Identify which cell holds the provided text, then report its (x, y) central coordinate. 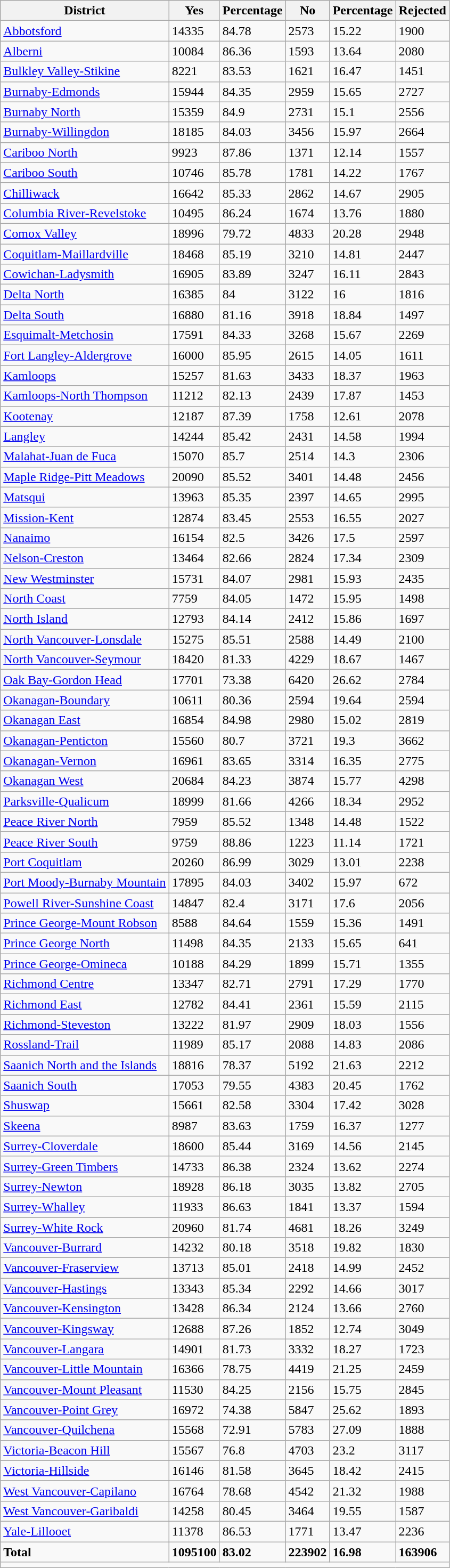
84 (252, 295)
72.91 (252, 1430)
Matsqui (85, 497)
16.11 (363, 274)
10611 (194, 700)
86.53 (252, 1531)
14.81 (363, 254)
13.82 (363, 1187)
Langley (85, 436)
Burnaby-Edmonds (85, 92)
15.22 (363, 31)
1963 (422, 376)
Rejected (422, 11)
14.65 (363, 497)
14.99 (363, 1268)
Richmond-Steveston (85, 1025)
3332 (308, 1349)
2306 (422, 457)
672 (422, 882)
81.16 (252, 315)
District (85, 11)
2412 (308, 619)
16.55 (363, 517)
14.66 (363, 1288)
83.89 (252, 274)
2553 (308, 517)
18.03 (363, 1025)
18.34 (363, 801)
18185 (194, 132)
2556 (422, 112)
13.01 (363, 862)
Peace River North (85, 822)
2843 (422, 274)
Prince George-Omineca (85, 964)
Peace River South (85, 842)
17053 (194, 1085)
80.7 (252, 741)
1852 (308, 1329)
10084 (194, 51)
13.76 (363, 213)
1830 (422, 1248)
17.6 (363, 903)
81.66 (252, 801)
17.87 (363, 396)
11212 (194, 396)
3117 (422, 1450)
3456 (308, 132)
Port Coquitlam (85, 862)
2145 (422, 1146)
81.63 (252, 376)
13.66 (363, 1309)
85.33 (252, 193)
16.47 (363, 71)
16385 (194, 295)
Cowichan-Ladysmith (85, 274)
85.78 (252, 173)
2952 (422, 801)
16.98 (363, 1552)
Oak Bay-Gordon Head (85, 680)
14.56 (363, 1146)
16961 (194, 761)
641 (422, 944)
Total (85, 1552)
2948 (422, 233)
1899 (308, 964)
1759 (308, 1126)
14.05 (363, 355)
1593 (308, 51)
1758 (308, 416)
1770 (422, 984)
84.98 (252, 720)
Comox Valley (85, 233)
2080 (422, 51)
2212 (422, 1065)
1498 (422, 599)
1893 (422, 1410)
West Vancouver-Garibaldi (85, 1511)
2124 (308, 1309)
1522 (422, 822)
Okanagan-Boundary (85, 700)
25.62 (363, 1410)
Surrey-White Rock (85, 1227)
13428 (194, 1309)
14847 (194, 903)
82.71 (252, 984)
14244 (194, 436)
13713 (194, 1268)
2292 (308, 1288)
10495 (194, 213)
12688 (194, 1329)
2775 (422, 761)
2731 (308, 112)
13.37 (363, 1207)
18.84 (363, 315)
2418 (308, 1268)
86.18 (252, 1187)
79.55 (252, 1085)
15.75 (363, 1390)
Shuswap (85, 1106)
9923 (194, 152)
3464 (308, 1511)
1497 (422, 315)
1472 (308, 599)
15.67 (363, 335)
Columbia River-Revelstoke (85, 213)
15.59 (363, 1004)
18.26 (363, 1227)
5783 (308, 1430)
14.49 (363, 639)
86.36 (252, 51)
Surrey-Newton (85, 1187)
1491 (422, 923)
8221 (194, 71)
86.99 (252, 862)
84.78 (252, 31)
Vancouver-Quilchena (85, 1430)
Fort Langley-Aldergrove (85, 355)
Delta North (85, 295)
85.42 (252, 436)
82.4 (252, 903)
6420 (308, 680)
80.45 (252, 1511)
21.32 (363, 1491)
18600 (194, 1146)
2615 (308, 355)
14901 (194, 1349)
West Vancouver-Capilano (85, 1491)
4229 (308, 660)
85.19 (252, 254)
16764 (194, 1491)
4419 (308, 1369)
3268 (308, 335)
17.42 (363, 1106)
2078 (422, 416)
2115 (422, 1004)
Vancouver-Little Mountain (85, 1369)
2995 (422, 497)
12.74 (363, 1329)
18928 (194, 1187)
20090 (194, 477)
1816 (422, 295)
2456 (422, 477)
18.42 (363, 1470)
18999 (194, 801)
10188 (194, 964)
Esquimalt-Metchosin (85, 335)
Vancouver-Mount Pleasant (85, 1390)
8987 (194, 1126)
10746 (194, 173)
1559 (308, 923)
85.17 (252, 1045)
78.37 (252, 1065)
2845 (422, 1390)
8588 (194, 923)
83.53 (252, 71)
14.22 (363, 173)
2981 (308, 578)
12782 (194, 1004)
2588 (308, 639)
Bulkley Valley-Stikine (85, 71)
Powell River-Sunshine Coast (85, 903)
11530 (194, 1390)
3314 (308, 761)
Victoria-Hillside (85, 1470)
15.86 (363, 619)
Okanagan-Vernon (85, 761)
15661 (194, 1106)
12187 (194, 416)
14.58 (363, 436)
7759 (194, 599)
81.58 (252, 1470)
2435 (422, 578)
5192 (308, 1065)
Mission-Kent (85, 517)
1697 (422, 619)
Saanich North and the Islands (85, 1065)
13.62 (363, 1166)
3169 (308, 1146)
Surrey-Green Timbers (85, 1166)
Okanagan East (85, 720)
14232 (194, 1248)
3402 (308, 882)
No (308, 11)
84.9 (252, 112)
85.7 (252, 457)
3721 (308, 741)
2784 (422, 680)
15070 (194, 457)
2862 (308, 193)
3247 (308, 274)
Nelson-Creston (85, 558)
2361 (308, 1004)
13963 (194, 497)
2447 (422, 254)
16880 (194, 315)
17.34 (363, 558)
15.71 (363, 964)
Cariboo North (85, 152)
2514 (308, 457)
83.02 (252, 1552)
3049 (422, 1329)
5847 (308, 1410)
Maple Ridge-Pitt Meadows (85, 477)
1556 (422, 1025)
1557 (422, 152)
17.5 (363, 538)
2439 (308, 396)
15.93 (363, 578)
Yale-Lillooet (85, 1531)
84.07 (252, 578)
1781 (308, 173)
16854 (194, 720)
Vancouver-Point Grey (85, 1410)
Delta South (85, 315)
87.86 (252, 152)
Vancouver-Fraserview (85, 1268)
3122 (308, 295)
2909 (308, 1025)
82.5 (252, 538)
3249 (422, 1227)
3171 (308, 903)
North Vancouver-Seymour (85, 660)
85.01 (252, 1268)
2824 (308, 558)
84.41 (252, 1004)
13222 (194, 1025)
Alberni (85, 51)
1371 (308, 152)
Vancouver-Kingsway (85, 1329)
16366 (194, 1369)
15.77 (363, 781)
163906 (422, 1552)
78.68 (252, 1491)
87.26 (252, 1329)
4298 (422, 781)
19.64 (363, 700)
20684 (194, 781)
83.63 (252, 1126)
4383 (308, 1085)
2415 (422, 1470)
Surrey-Cloverdale (85, 1146)
1723 (422, 1349)
1451 (422, 71)
Okanagan-Penticton (85, 741)
85.34 (252, 1288)
20.28 (363, 233)
Parksville-Qualicum (85, 801)
Prince George-Mount Robson (85, 923)
2027 (422, 517)
81.74 (252, 1227)
1841 (308, 1207)
86.63 (252, 1207)
1587 (422, 1511)
1721 (422, 842)
15731 (194, 578)
87.39 (252, 416)
11989 (194, 1045)
2056 (422, 903)
1880 (422, 213)
2819 (422, 720)
12874 (194, 517)
12.61 (363, 416)
3433 (308, 376)
3304 (308, 1106)
13.64 (363, 51)
Port Moody-Burnaby Mountain (85, 882)
4542 (308, 1491)
2664 (422, 132)
19.82 (363, 1248)
11378 (194, 1531)
15568 (194, 1430)
Burnaby North (85, 112)
1277 (422, 1126)
2705 (422, 1187)
2236 (422, 1531)
2397 (308, 497)
83.45 (252, 517)
Kamloops (85, 376)
83.65 (252, 761)
2324 (308, 1166)
86.34 (252, 1309)
2573 (308, 31)
Victoria-Beacon Hill (85, 1450)
Yes (194, 11)
3918 (308, 315)
11.14 (363, 842)
76.8 (252, 1450)
1888 (422, 1430)
Burnaby-Willingdon (85, 132)
18996 (194, 233)
Saanich South (85, 1085)
3017 (422, 1288)
3028 (422, 1106)
2100 (422, 639)
3518 (308, 1248)
85.44 (252, 1146)
27.09 (363, 1430)
2760 (422, 1309)
18.37 (363, 376)
17895 (194, 882)
North Coast (85, 599)
4703 (308, 1450)
84.05 (252, 599)
73.38 (252, 680)
2156 (308, 1390)
1674 (308, 213)
19.3 (363, 741)
2269 (422, 335)
Vancouver-Hastings (85, 1288)
84.23 (252, 781)
14335 (194, 31)
15.36 (363, 923)
84.33 (252, 335)
13343 (194, 1288)
13464 (194, 558)
Chilliwack (85, 193)
Nanaimo (85, 538)
1988 (422, 1491)
2980 (308, 720)
2274 (422, 1166)
1594 (422, 1207)
1355 (422, 964)
Prince George North (85, 944)
84.29 (252, 964)
1223 (308, 842)
18420 (194, 660)
Surrey-Whalley (85, 1207)
2238 (422, 862)
Kamloops-North Thompson (85, 396)
2959 (308, 92)
15359 (194, 112)
9759 (194, 842)
3662 (422, 741)
12793 (194, 619)
3035 (308, 1187)
14.83 (363, 1045)
Vancouver-Kensington (85, 1309)
82.66 (252, 558)
18.27 (363, 1349)
2791 (308, 984)
82.58 (252, 1106)
1453 (422, 396)
3874 (308, 781)
21.25 (363, 1369)
15.02 (363, 720)
88.86 (252, 842)
2431 (308, 436)
16146 (194, 1470)
1611 (422, 355)
Rossland-Trail (85, 1045)
Abbotsford (85, 31)
80.36 (252, 700)
1900 (422, 31)
3401 (308, 477)
1621 (308, 71)
12.14 (363, 152)
Vancouver-Langara (85, 1349)
16154 (194, 538)
16000 (194, 355)
20.45 (363, 1085)
23.2 (363, 1450)
13347 (194, 984)
78.75 (252, 1369)
Coquitlam-Maillardville (85, 254)
New Westminster (85, 578)
11498 (194, 944)
2088 (308, 1045)
3210 (308, 254)
4266 (308, 801)
1994 (422, 436)
1095100 (194, 1552)
Vancouver-Burrard (85, 1248)
15560 (194, 741)
17591 (194, 335)
3645 (308, 1470)
2459 (422, 1369)
79.72 (252, 233)
3029 (308, 862)
18468 (194, 254)
17701 (194, 680)
85.95 (252, 355)
81.33 (252, 660)
80.18 (252, 1248)
2905 (422, 193)
15.95 (363, 599)
2727 (422, 92)
1767 (422, 173)
74.38 (252, 1410)
16 (363, 295)
4681 (308, 1227)
15944 (194, 92)
North Vancouver-Lonsdale (85, 639)
15567 (194, 1450)
16972 (194, 1410)
Richmond East (85, 1004)
4833 (308, 233)
84.64 (252, 923)
18816 (194, 1065)
16905 (194, 274)
1771 (308, 1531)
16.37 (363, 1126)
1467 (422, 660)
19.55 (363, 1511)
Richmond Centre (85, 984)
21.63 (363, 1065)
Cariboo South (85, 173)
26.62 (363, 680)
85.35 (252, 497)
16.35 (363, 761)
Okanagan West (85, 781)
20960 (194, 1227)
16642 (194, 193)
84.14 (252, 619)
14733 (194, 1166)
3426 (308, 538)
15.1 (363, 112)
81.97 (252, 1025)
18.67 (363, 660)
85.51 (252, 639)
15275 (194, 639)
11933 (194, 1207)
2452 (422, 1268)
Skeena (85, 1126)
81.73 (252, 1349)
7959 (194, 822)
North Island (85, 619)
86.24 (252, 213)
2086 (422, 1045)
1762 (422, 1085)
2597 (422, 538)
17.29 (363, 984)
15257 (194, 376)
Kootenay (85, 416)
84.25 (252, 1390)
1348 (308, 822)
14258 (194, 1511)
Malahat-Juan de Fuca (85, 457)
13.47 (363, 1531)
2309 (422, 558)
14.3 (363, 457)
86.38 (252, 1166)
223902 (308, 1552)
2133 (308, 944)
20260 (194, 862)
14.67 (363, 193)
82.13 (252, 396)
